Provide the (x, y) coordinate of the cell's center where the given text is located.  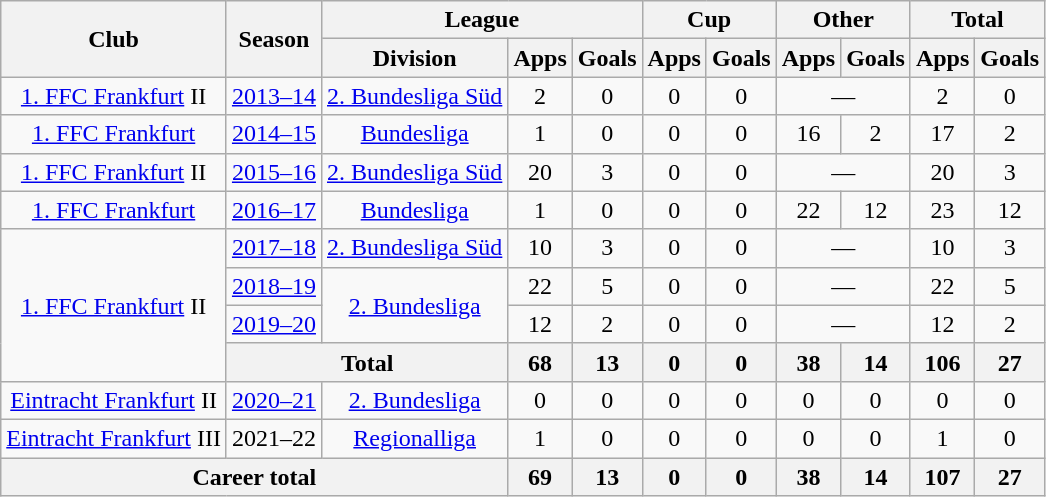
Regionalliga (414, 438)
Club (114, 39)
2017–18 (274, 248)
23 (942, 210)
2016–17 (274, 210)
2019–20 (274, 324)
2021–22 (274, 438)
Career total (254, 477)
68 (540, 362)
2018–19 (274, 286)
107 (942, 477)
Eintracht Frankfurt II (114, 400)
16 (808, 134)
17 (942, 134)
2020–21 (274, 400)
2015–16 (274, 172)
2014–15 (274, 134)
69 (540, 477)
2013–14 (274, 96)
Season (274, 39)
Eintracht Frankfurt III (114, 438)
Division (414, 58)
106 (942, 362)
Cup (709, 20)
League (482, 20)
Other (843, 20)
